Search for the cell housing the specified text and yield its (X, Y) center coordinate. 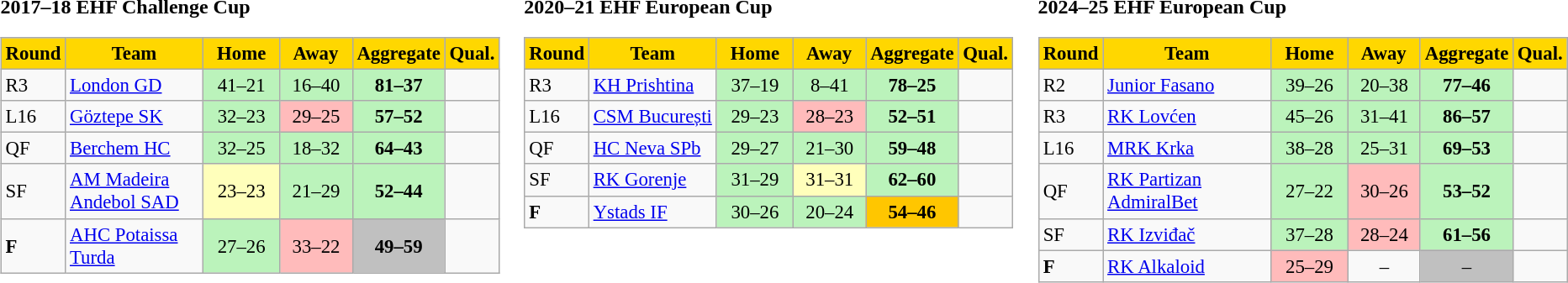
21–30 (830, 149)
RK Gorenje (652, 180)
32–23 (241, 117)
Ystads IF (652, 212)
25–31 (1384, 149)
AHC Potaissa Turda (135, 245)
52–51 (912, 117)
64–43 (399, 149)
28–23 (830, 117)
49–59 (399, 245)
77–46 (1466, 86)
16–40 (316, 86)
27–22 (1310, 191)
54–46 (912, 212)
London GD (135, 86)
62–60 (912, 180)
20–38 (1384, 86)
41–21 (241, 86)
59–48 (912, 149)
39–26 (1310, 86)
RK Lovćen (1187, 117)
RK Alkaloid (1187, 266)
28–24 (1384, 234)
45–26 (1310, 117)
53–52 (1466, 191)
KH Prishtina (652, 86)
86–57 (1466, 117)
25–29 (1310, 266)
20–24 (830, 212)
32–25 (241, 149)
31–29 (755, 180)
29–27 (755, 149)
Göztepe SK (135, 117)
38–28 (1310, 149)
37–28 (1310, 234)
Berchem HC (135, 149)
CSM București (652, 117)
18–32 (316, 149)
HC Neva SPb (652, 149)
23–23 (241, 191)
8–41 (830, 86)
27–26 (241, 245)
29–23 (755, 117)
81–37 (399, 86)
Junior Fasano (1187, 86)
57–52 (399, 117)
31–31 (830, 180)
52–44 (399, 191)
21–29 (316, 191)
RK Izviđač (1187, 234)
33–22 (316, 245)
RK Partizan AdmiralBet (1187, 191)
29–25 (316, 117)
37–19 (755, 86)
78–25 (912, 86)
MRK Krka (1187, 149)
AM Madeira Andebol SAD (135, 191)
R2 (1070, 86)
61–56 (1466, 234)
69–53 (1466, 149)
31–41 (1384, 117)
